Locate the cell with the specified text and output its [X, Y] center coordinate. 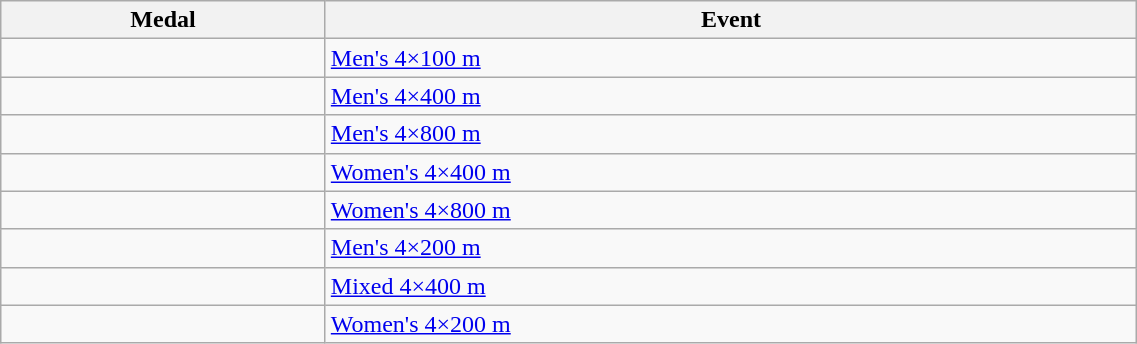
Women's 4×200 m [731, 324]
Medal [164, 20]
Women's 4×400 m [731, 172]
Women's 4×800 m [731, 210]
Men's 4×200 m [731, 248]
Mixed 4×400 m [731, 286]
Event [731, 20]
Men's 4×400 m [731, 96]
Men's 4×100 m [731, 58]
Men's 4×800 m [731, 134]
